Capture the cell that displays the provided text and extract its [x, y] central coordinate. 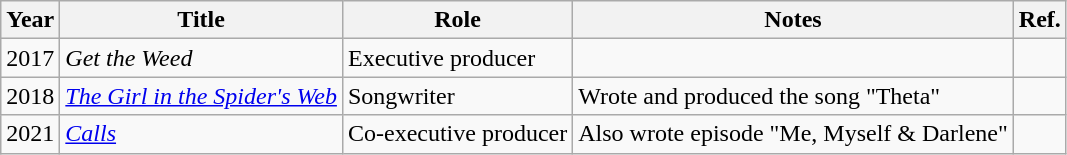
Get the Weed [202, 58]
Title [202, 20]
2021 [30, 134]
Wrote and produced the song "Theta" [794, 96]
Notes [794, 20]
2017 [30, 58]
Ref. [1040, 20]
Songwriter [457, 96]
Executive producer [457, 58]
Also wrote episode "Me, Myself & Darlene" [794, 134]
The Girl in the Spider's Web [202, 96]
2018 [30, 96]
Co-executive producer [457, 134]
Year [30, 20]
Calls [202, 134]
Role [457, 20]
